Determine the [X, Y] coordinate at the center of the cell enclosing the given text.  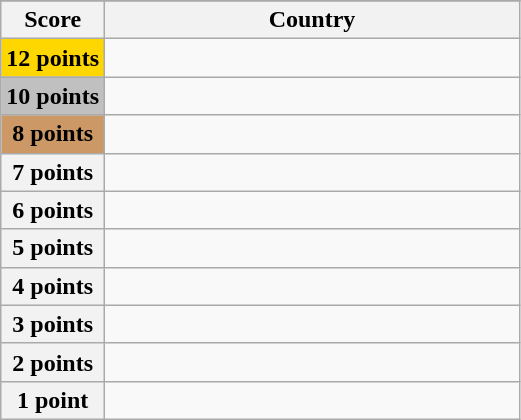
Score [53, 20]
12 points [53, 58]
6 points [53, 210]
2 points [53, 362]
8 points [53, 134]
7 points [53, 172]
3 points [53, 324]
4 points [53, 286]
Country [312, 20]
5 points [53, 248]
1 point [53, 400]
10 points [53, 96]
